Pinpoint the cell where the given text exists, returning its [X, Y] midpoint coordinate. 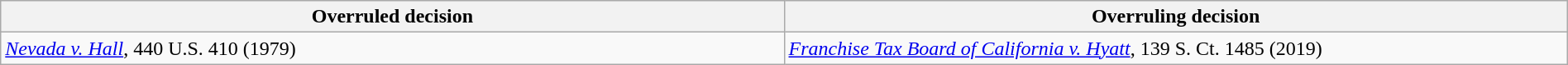
Overruling decision [1176, 17]
Franchise Tax Board of California v. Hyatt, 139 S. Ct. 1485 (2019) [1176, 48]
Overruled decision [392, 17]
Nevada v. Hall, 440 U.S. 410 (1979) [392, 48]
